Scan for the cell matching the given text and deliver its [X, Y] coordinate at center. 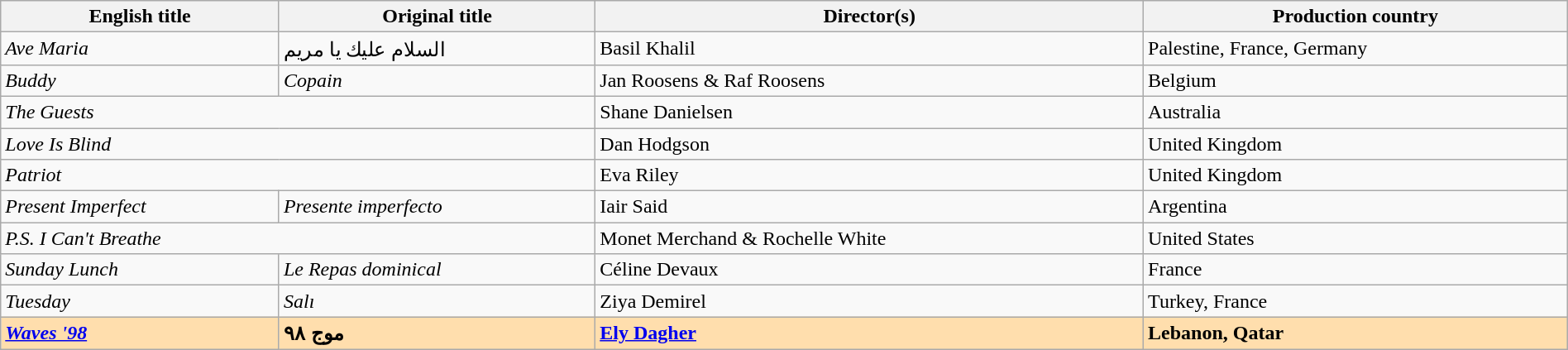
Sunday Lunch [141, 270]
Buddy [141, 80]
Turkey, France [1356, 301]
Shane Danielsen [870, 112]
Eva Riley [870, 175]
Ave Maria [141, 49]
السلام عليك يا مريم [437, 49]
Le Repas dominical [437, 270]
Production country [1356, 17]
Argentina [1356, 207]
Iair Said [870, 207]
Monet Merchand & Rochelle White [870, 238]
Presente imperfecto [437, 207]
Australia [1356, 112]
Céline Devaux [870, 270]
English title [141, 17]
Belgium [1356, 80]
Salı [437, 301]
Love Is Blind [298, 143]
Jan Roosens & Raf Roosens [870, 80]
Dan Hodgson [870, 143]
Copain [437, 80]
Original title [437, 17]
Waves '98 [141, 333]
P.S. I Can't Breathe [298, 238]
Ziya Demirel [870, 301]
France [1356, 270]
Present Imperfect [141, 207]
The Guests [298, 112]
Patriot [298, 175]
موج ٩٨ [437, 333]
Ely Dagher [870, 333]
Palestine, France, Germany [1356, 49]
United States [1356, 238]
Director(s) [870, 17]
Tuesday [141, 301]
Basil Khalil [870, 49]
Lebanon, Qatar [1356, 333]
